Extract the (x, y) coordinate from the center of the cell holding the provided text.  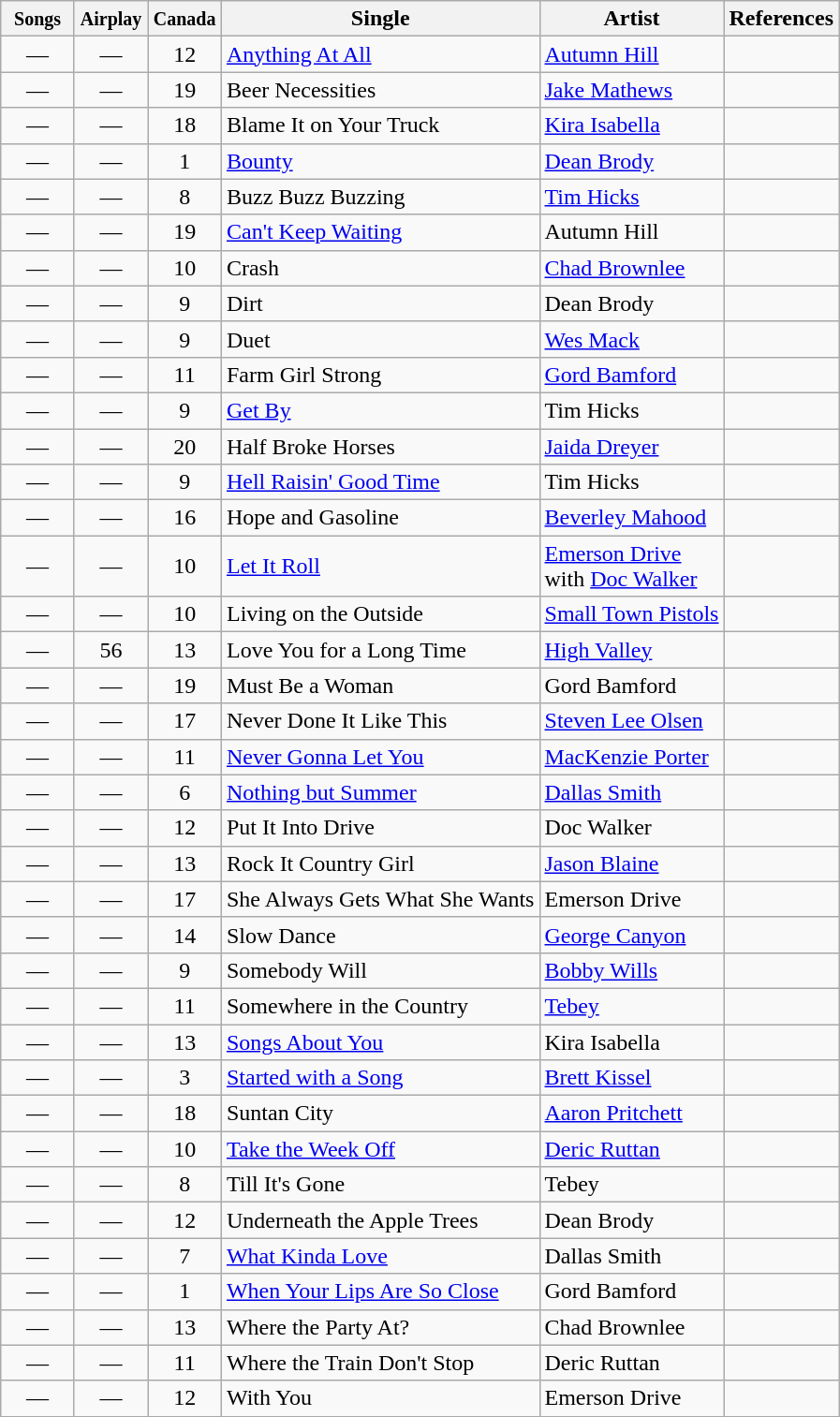
George Canyon (631, 935)
Beer Necessities (380, 90)
6 (185, 792)
Bounty (380, 161)
Where the Party At? (380, 1327)
7 (185, 1256)
Dirt (380, 303)
Emerson Drivewith Doc Walker (631, 566)
Started with a Song (380, 1078)
Never Gonna Let You (380, 757)
Doc Walker (631, 828)
Get By (380, 410)
Till It's Gone (380, 1185)
3 (185, 1078)
Can't Keep Waiting (380, 232)
Take the Week Off (380, 1149)
56 (111, 650)
Blame It on Your Truck (380, 125)
Rock It Country Girl (380, 863)
Brett Kissel (631, 1078)
Jake Mathews (631, 90)
Underneath the Apple Trees (380, 1220)
Love You for a Long Time (380, 650)
What Kinda Love (380, 1256)
Nothing but Summer (380, 792)
Canada (185, 19)
Where the Train Don't Stop (380, 1363)
Half Broke Horses (380, 447)
When Your Lips Are So Close (380, 1292)
Wes Mack (631, 339)
Hell Raisin' Good Time (380, 482)
Jaida Dreyer (631, 447)
Bobby Wills (631, 970)
Duet (380, 339)
20 (185, 447)
Suntan City (380, 1114)
Beverley Mahood (631, 518)
Steven Lee Olsen (631, 721)
She Always Gets What She Wants (380, 899)
Airplay (111, 19)
Anything At All (380, 54)
Songs (37, 19)
14 (185, 935)
High Valley (631, 650)
Farm Girl Strong (380, 375)
Slow Dance (380, 935)
Crash (380, 268)
Aaron Pritchett (631, 1114)
Songs About You (380, 1042)
Living on the Outside (380, 614)
Buzz Buzz Buzzing (380, 197)
MacKenzie Porter (631, 757)
Small Town Pistols (631, 614)
Somebody Will (380, 970)
16 (185, 518)
Must Be a Woman (380, 686)
Hope and Gasoline (380, 518)
Single (380, 19)
Never Done It Like This (380, 721)
Let It Roll (380, 566)
Jason Blaine (631, 863)
Artist (631, 19)
Put It Into Drive (380, 828)
With You (380, 1398)
Somewhere in the Country (380, 1006)
References (781, 19)
